Locate the cell with the specified text and output its [x, y] center coordinate. 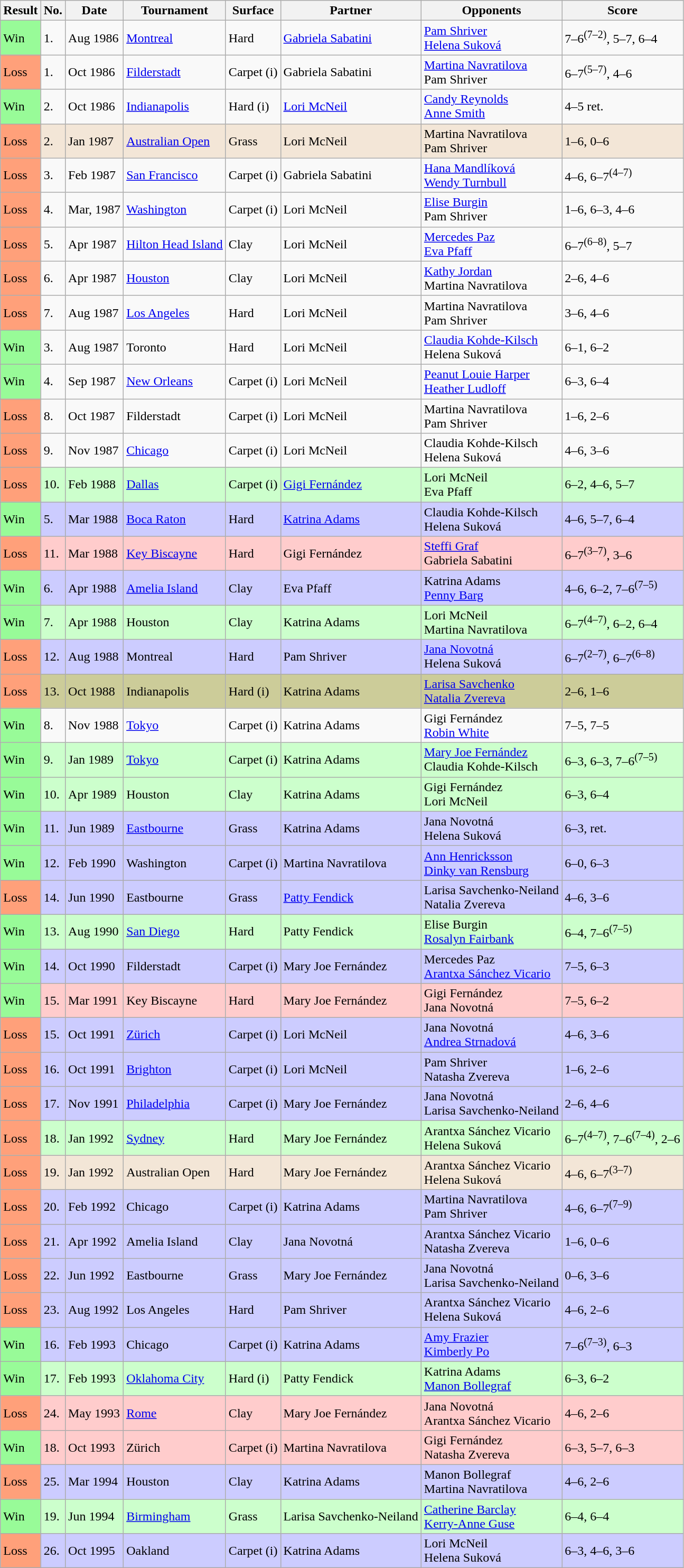
Aug 1988 [95, 656]
2–6, 1–6 [623, 691]
Score [623, 11]
New Orleans [175, 382]
Larisa Savchenko Natalia Zvereva [491, 691]
6–2, 4–6, 5–7 [623, 485]
6–7(4–7), 7–6(7–4), 2–6 [623, 1138]
May 1993 [95, 1413]
7–5, 6–3 [623, 966]
7–5, 7–5 [623, 725]
No. [53, 11]
Sydney [175, 1138]
Arantxa Sánchez Vicario Natasha Zvereva [491, 1241]
Larisa Savchenko-Neiland [351, 1516]
Lori McNeil Eva Pfaff [491, 485]
4–6, 5–7, 6–4 [623, 519]
Lori McNeil Martina Navratilova [491, 623]
Gigi Fernández Robin White [491, 725]
Aug 1992 [95, 1310]
Jan 1989 [95, 760]
6–3, ret. [623, 829]
Nov 1991 [95, 1103]
6–7(3–7), 3–6 [623, 554]
Mercedes Paz Eva Pfaff [491, 244]
Hana Mandlíková Wendy Turnbull [491, 175]
6–7(5–7), 4–6 [623, 72]
Jan 1987 [95, 141]
Opponents [491, 11]
6–0, 6–3 [623, 862]
Gigi Fernández Natasha Zvereva [491, 1447]
22. [53, 1276]
Mar 1991 [95, 1001]
Philadelphia [175, 1103]
Katrina Adams Manon Bollegraf [491, 1378]
Toronto [175, 347]
4–6, 6–2, 7–6(7–5) [623, 588]
Oakland [175, 1551]
Mar 1994 [95, 1482]
4–6, 6–7(4–7) [623, 175]
7–6(7–2), 5–7, 6–4 [623, 38]
6–1, 6–2 [623, 347]
Boca Raton [175, 519]
Steffi Graf Gabriela Sabatini [491, 554]
Oklahoma City [175, 1378]
Elise Burgin Pam Shriver [491, 209]
Elise Burgin Rosalyn Fairbank [491, 931]
Hilton Head Island [175, 244]
San Diego [175, 931]
Feb 1990 [95, 862]
Result [21, 11]
20. [53, 1207]
4–6, 6–7(3–7) [623, 1172]
Aug 1986 [95, 38]
Manon Bollegraf Martina Navratilova [491, 1482]
Apr 1989 [95, 794]
6–3, 4–6, 3–6 [623, 1551]
Apr 1992 [95, 1241]
Oct 1990 [95, 966]
6–4, 7–6(7–5) [623, 931]
3–6, 4–6 [623, 313]
Feb 1988 [95, 485]
Jun 1989 [95, 829]
Rome [175, 1413]
21. [53, 1241]
Aug 1990 [95, 931]
Pam Shriver Natasha Zvereva [491, 1070]
6–7(2–7), 6–7(6–8) [623, 656]
Candy Reynolds Anne Smith [491, 107]
1–6, 6–3, 4–6 [623, 209]
Mary Joe Fernández Claudia Kohde-Kilsch [491, 760]
7–6(7–3), 6–3 [623, 1344]
Date [95, 11]
Birmingham [175, 1516]
Gigi Fernández Lori McNeil [491, 794]
4–6, 6–7(7–9) [623, 1207]
Feb 1987 [95, 175]
Mercedes Paz Arantxa Sánchez Vicario [491, 966]
Jana Novotná Arantxa Sánchez Vicario [491, 1413]
Kathy Jordan Martina Navratilova [491, 278]
6–7(6–8), 5–7 [623, 244]
Larisa Savchenko-Neiland Natalia Zvereva [491, 897]
0–6, 3–6 [623, 1276]
4–5 ret. [623, 107]
Peanut Louie Harper Heather Ludloff [491, 382]
24. [53, 1413]
Nov 1987 [95, 450]
Catherine Barclay Kerry-Anne Guse [491, 1516]
6–4, 6–4 [623, 1516]
Oct 1988 [95, 691]
Oct 1995 [95, 1551]
Jun 1992 [95, 1276]
6–7(4–7), 6–2, 6–4 [623, 623]
6–3, 6–3, 7–6(7–5) [623, 760]
Oct 1987 [95, 415]
Sep 1987 [95, 382]
23. [53, 1310]
6–3, 6–2 [623, 1378]
Tournament [175, 11]
Gigi Fernández Jana Novotná [491, 1001]
Jana Novotná Andrea Strnadová [491, 1035]
Jana Novotná [351, 1241]
6–3, 5–7, 6–3 [623, 1447]
Feb 1992 [95, 1207]
Nov 1988 [95, 725]
Dallas [175, 485]
Partner [351, 11]
Eva Pfaff [351, 588]
Ann Henricksson Dinky van Rensburg [491, 862]
7–5, 6–2 [623, 1001]
Katrina Adams Penny Barg [491, 588]
Brighton [175, 1070]
Jun 1994 [95, 1516]
26. [53, 1551]
San Francisco [175, 175]
Pam Shriver Helena Suková [491, 38]
Mar, 1987 [95, 209]
Lori McNeil Helena Suková [491, 1551]
Amy Frazier Kimberly Po [491, 1344]
Oct 1993 [95, 1447]
Surface [253, 11]
Jun 1990 [95, 897]
25. [53, 1482]
